Output the [x, y] coordinate of the center of the cell containing the given text.  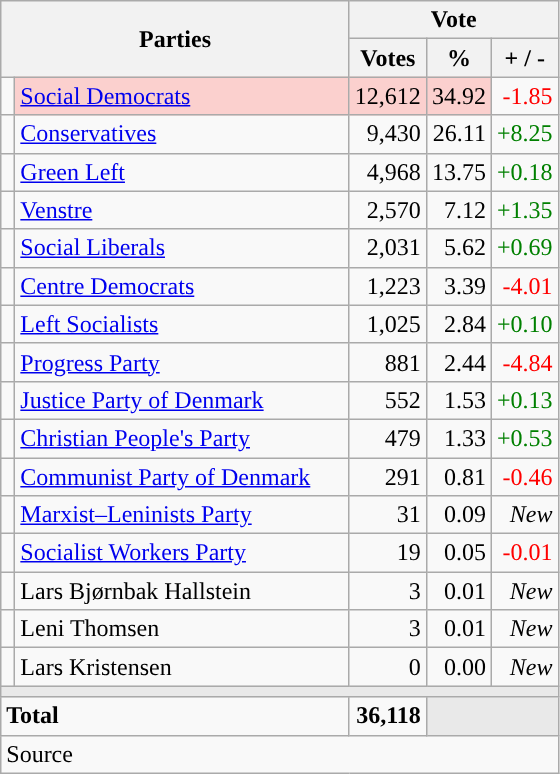
13.75 [458, 172]
2.84 [458, 324]
Marxist–Leninists Party [182, 515]
Justice Party of Denmark [182, 400]
12,612 [388, 96]
552 [388, 400]
1.53 [458, 400]
Socialist Workers Party [182, 553]
34.92 [458, 96]
0.05 [458, 553]
1,025 [388, 324]
Christian People's Party [182, 438]
1.33 [458, 438]
+8.25 [524, 134]
-0.01 [524, 553]
2.44 [458, 362]
-0.46 [524, 477]
Parties [176, 39]
Lars Bjørnbak Hallstein [182, 591]
Social Liberals [182, 248]
+0.69 [524, 248]
-4.01 [524, 286]
Conservatives [182, 134]
0.00 [458, 667]
291 [388, 477]
31 [388, 515]
% [458, 58]
36,118 [388, 716]
26.11 [458, 134]
4,968 [388, 172]
5.62 [458, 248]
479 [388, 438]
0.09 [458, 515]
+0.13 [524, 400]
Leni Thomsen [182, 629]
Votes [388, 58]
+1.35 [524, 210]
0.81 [458, 477]
9,430 [388, 134]
+0.10 [524, 324]
881 [388, 362]
+0.18 [524, 172]
Lars Kristensen [182, 667]
Left Socialists [182, 324]
19 [388, 553]
2,031 [388, 248]
Communist Party of Denmark [182, 477]
-4.84 [524, 362]
7.12 [458, 210]
-1.85 [524, 96]
Progress Party [182, 362]
Centre Democrats [182, 286]
+ / - [524, 58]
1,223 [388, 286]
Social Democrats [182, 96]
Venstre [182, 210]
0 [388, 667]
Source [280, 754]
3.39 [458, 286]
2,570 [388, 210]
Vote [454, 20]
Green Left [182, 172]
+0.53 [524, 438]
Total [176, 716]
